Scan for the cell matching the given text and deliver its (x, y) coordinate at center. 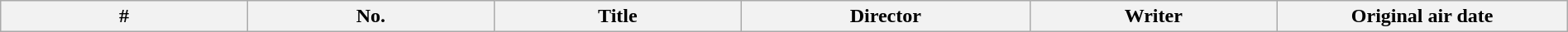
# (124, 16)
Original air date (1422, 16)
Title (618, 16)
Director (885, 16)
No. (370, 16)
Writer (1154, 16)
